Provide the [x, y] coordinate of the cell's center where the given text is located.  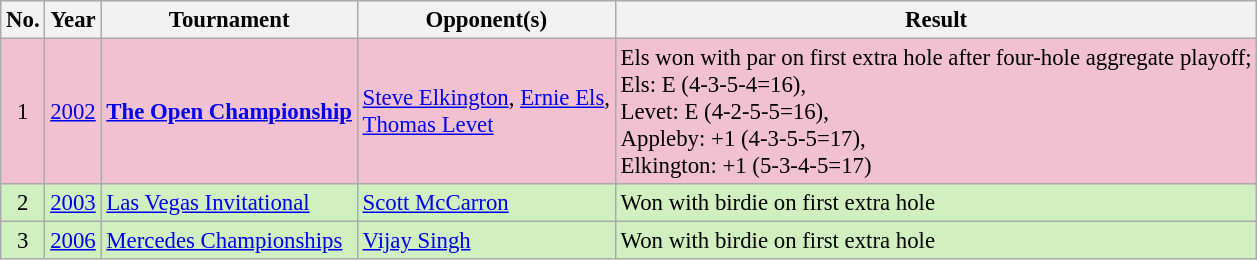
Las Vegas Invitational [229, 203]
2002 [73, 112]
The Open Championship [229, 112]
2 [23, 203]
Year [73, 20]
Mercedes Championships [229, 241]
Scott McCarron [486, 203]
Result [936, 20]
3 [23, 241]
2006 [73, 241]
No. [23, 20]
Steve Elkington, Ernie Els, Thomas Levet [486, 112]
2003 [73, 203]
Opponent(s) [486, 20]
Vijay Singh [486, 241]
1 [23, 112]
Tournament [229, 20]
